Locate the cell with the specified text and output its [x, y] center coordinate. 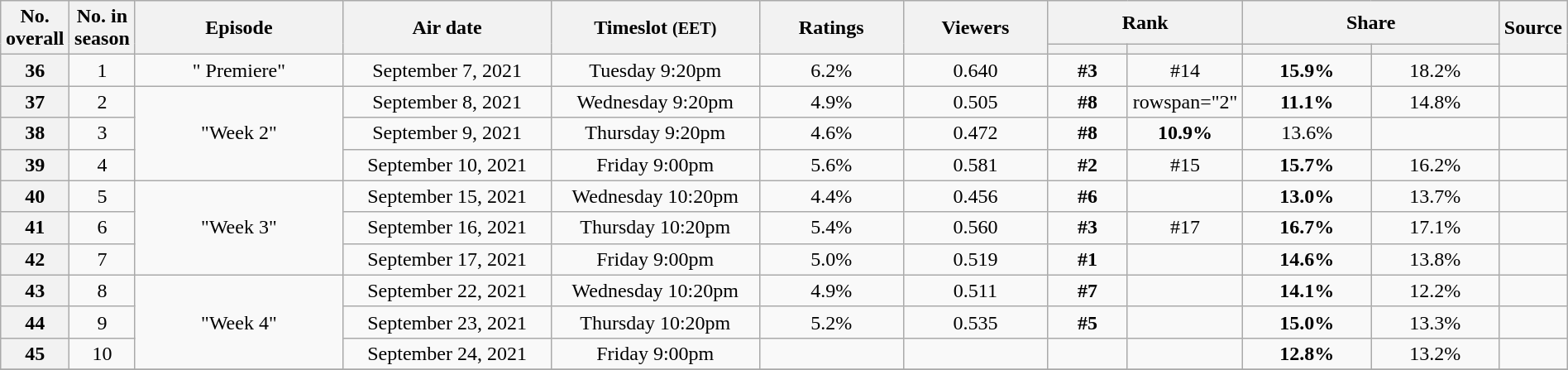
#7 [1088, 291]
42 [35, 259]
4.6% [831, 133]
#5 [1088, 322]
No. inseason [103, 28]
13.3% [1436, 322]
#2 [1088, 165]
0.581 [975, 165]
#14 [1185, 70]
0.640 [975, 70]
16.2% [1436, 165]
0.519 [975, 259]
5.4% [831, 228]
2 [103, 102]
0.505 [975, 102]
14.1% [1307, 291]
12.8% [1307, 353]
15.7% [1307, 165]
0.456 [975, 196]
September 7, 2021 [447, 70]
September 8, 2021 [447, 102]
11.1% [1307, 102]
43 [35, 291]
"Week 4" [239, 322]
Rank [1145, 22]
#1 [1088, 259]
40 [35, 196]
#6 [1088, 196]
5.2% [831, 322]
38 [35, 133]
41 [35, 228]
9 [103, 322]
17.1% [1436, 228]
Ratings [831, 28]
3 [103, 133]
14.6% [1307, 259]
"Week 2" [239, 133]
8 [103, 291]
0.560 [975, 228]
44 [35, 322]
September 16, 2021 [447, 228]
Episode [239, 28]
10.9% [1185, 133]
4 [103, 165]
rowspan="2" [1185, 102]
7 [103, 259]
#17 [1185, 228]
September 10, 2021 [447, 165]
September 9, 2021 [447, 133]
September 15, 2021 [447, 196]
39 [35, 165]
13.6% [1307, 133]
36 [35, 70]
Viewers [975, 28]
#15 [1185, 165]
September 24, 2021 [447, 353]
September 17, 2021 [447, 259]
37 [35, 102]
4.4% [831, 196]
Thursday 9:20pm [655, 133]
"Week 3" [239, 228]
September 22, 2021 [447, 291]
15.9% [1307, 70]
0.511 [975, 291]
13.7% [1436, 196]
0.535 [975, 322]
14.8% [1436, 102]
13.0% [1307, 196]
13.8% [1436, 259]
15.0% [1307, 322]
45 [35, 353]
5.6% [831, 165]
Air date [447, 28]
Timeslot (EET) [655, 28]
Source [1533, 28]
6 [103, 228]
12.2% [1436, 291]
Share [1371, 22]
No.overall [35, 28]
September 23, 2021 [447, 322]
0.472 [975, 133]
5.0% [831, 259]
1 [103, 70]
10 [103, 353]
" Premiere" [239, 70]
16.7% [1307, 228]
Wednesday 9:20pm [655, 102]
5 [103, 196]
18.2% [1436, 70]
6.2% [831, 70]
13.2% [1436, 353]
Tuesday 9:20pm [655, 70]
